Detect which cell encompasses the target text, then output its (X, Y) center coordinate. 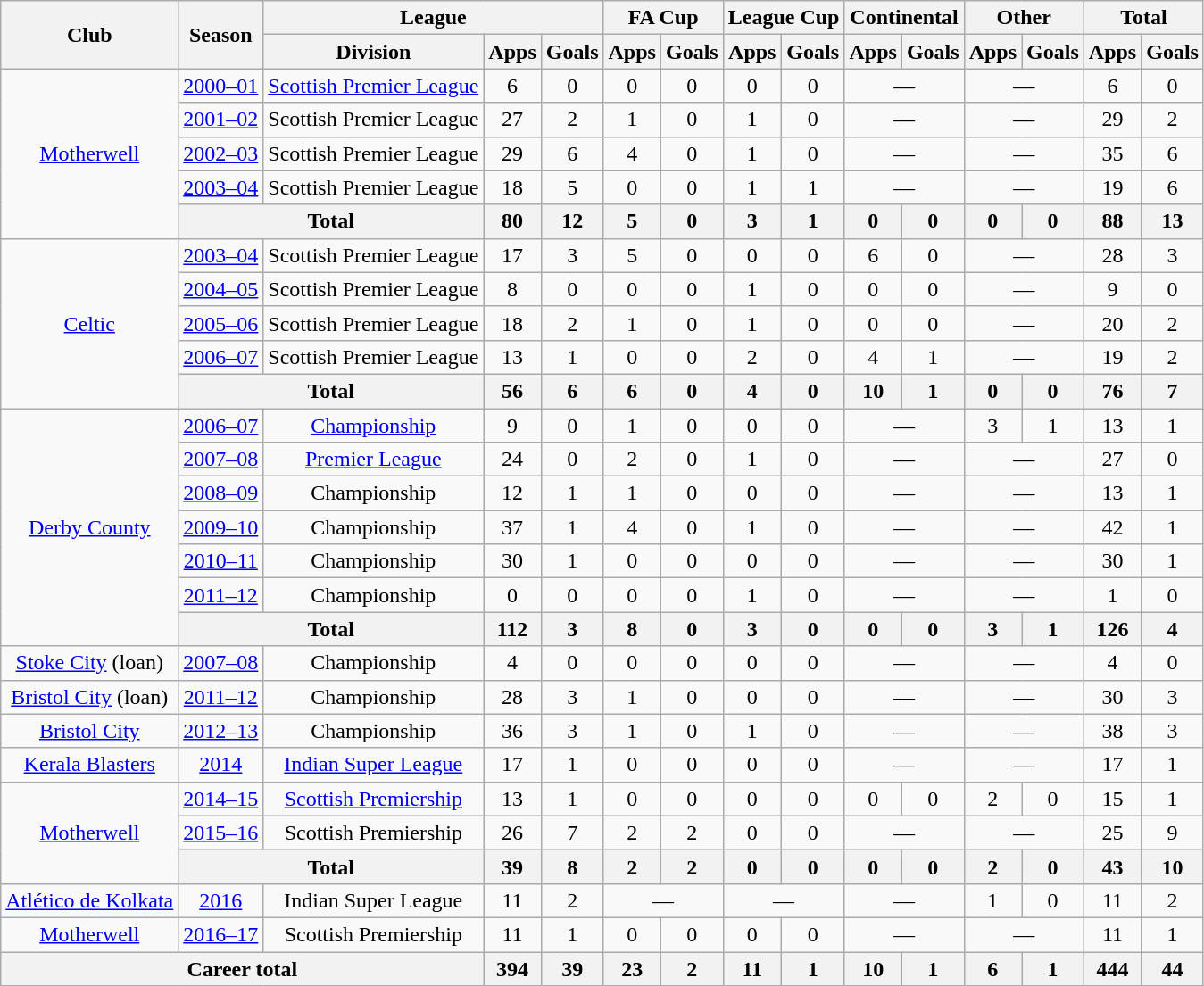
76 (1112, 391)
Club (89, 35)
88 (1112, 221)
Bristol City (loan) (89, 697)
2005–06 (221, 323)
Career total (243, 968)
394 (512, 968)
Stoke City (loan) (89, 663)
League (434, 18)
2016–17 (221, 934)
25 (1112, 833)
2014 (221, 765)
2000–01 (221, 86)
2009–10 (221, 527)
Premier League (373, 460)
Division (373, 52)
2012–13 (221, 731)
80 (512, 221)
23 (632, 968)
2015–16 (221, 833)
2014–15 (221, 799)
37 (512, 527)
112 (512, 629)
League Cup (784, 18)
42 (1112, 527)
FA Cup (663, 18)
126 (1112, 629)
Bristol City (89, 731)
Kerala Blasters (89, 765)
444 (1112, 968)
44 (1173, 968)
Continental (904, 18)
2001–02 (221, 120)
2004–05 (221, 289)
43 (1112, 866)
2016 (221, 900)
2010–11 (221, 561)
Derby County (89, 527)
20 (1112, 323)
Season (221, 35)
56 (512, 391)
2002–03 (221, 153)
Celtic (89, 323)
35 (1112, 153)
15 (1112, 799)
24 (512, 460)
36 (512, 731)
2008–09 (221, 493)
38 (1112, 731)
26 (512, 833)
Other (1024, 18)
Atlético de Kolkata (89, 900)
